Capture the cell that displays the provided text and extract its [x, y] central coordinate. 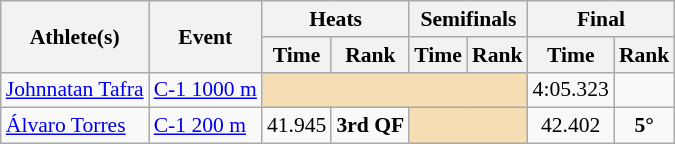
Heats [336, 19]
Johnnatan Tafra [75, 90]
Álvaro Torres [75, 126]
C-1 1000 m [206, 90]
Athlete(s) [75, 36]
4:05.323 [571, 90]
3rd QF [370, 126]
41.945 [296, 126]
5° [644, 126]
Semifinals [468, 19]
Final [602, 19]
42.402 [571, 126]
C-1 200 m [206, 126]
Event [206, 36]
